Return (x, y) of the center of cell containing provided text 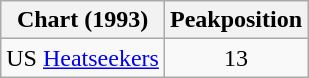
Chart (1993) (83, 20)
Peakposition (236, 20)
US Heatseekers (83, 58)
13 (236, 58)
